Scan for the cell matching the given text and deliver its (x, y) coordinate at center. 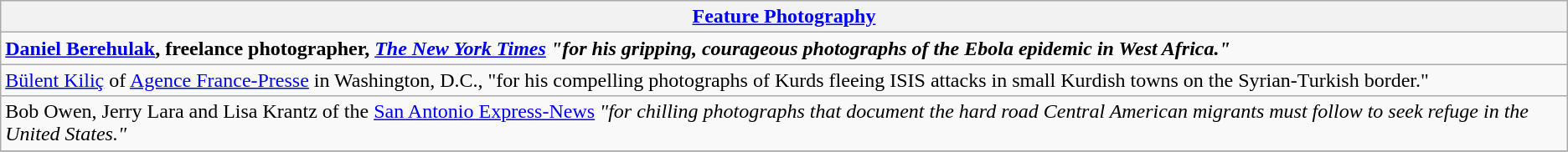
Daniel Berehulak, freelance photographer, The New York Times "for his gripping, courageous photographs of the Ebola epidemic in West Africa." (784, 48)
Feature Photography (784, 17)
